Search for the cell housing the specified text and yield its [x, y] center coordinate. 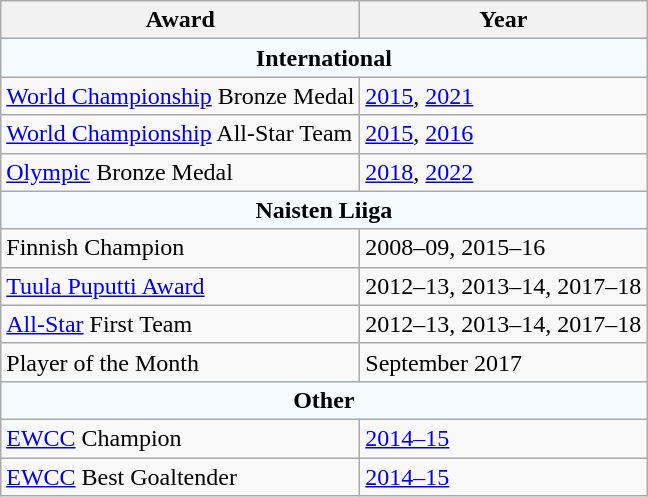
EWCC Champion [180, 438]
2008–09, 2015–16 [504, 248]
Year [504, 20]
Award [180, 20]
Naisten Liiga [324, 210]
September 2017 [504, 362]
World Championship Bronze Medal [180, 96]
2015, 2021 [504, 96]
International [324, 58]
All-Star First Team [180, 324]
EWCC Best Goaltender [180, 477]
2018, 2022 [504, 172]
2015, 2016 [504, 134]
World Championship All-Star Team [180, 134]
Other [324, 400]
Olympic Bronze Medal [180, 172]
Tuula Puputti Award [180, 286]
Finnish Champion [180, 248]
Player of the Month [180, 362]
